Capture the cell that displays the provided text and extract its (X, Y) central coordinate. 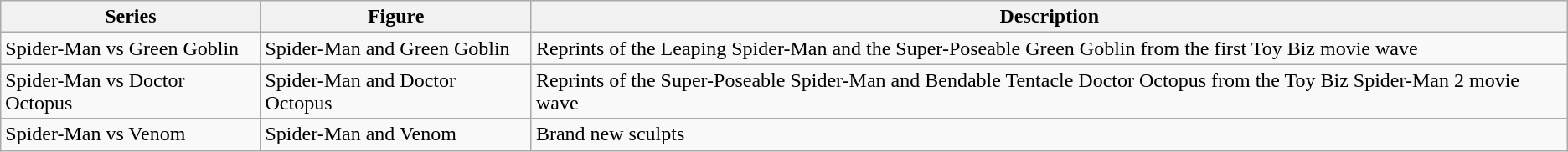
Spider-Man and Venom (395, 134)
Spider-Man vs Venom (131, 134)
Spider-Man vs Doctor Octopus (131, 92)
Description (1049, 17)
Brand new sculpts (1049, 134)
Spider-Man and Doctor Octopus (395, 92)
Figure (395, 17)
Spider-Man and Green Goblin (395, 48)
Series (131, 17)
Reprints of the Leaping Spider-Man and the Super-Poseable Green Goblin from the first Toy Biz movie wave (1049, 48)
Reprints of the Super-Poseable Spider-Man and Bendable Tentacle Doctor Octopus from the Toy Biz Spider-Man 2 movie wave (1049, 92)
Spider-Man vs Green Goblin (131, 48)
